Detect which cell encompasses the target text, then output its (X, Y) center coordinate. 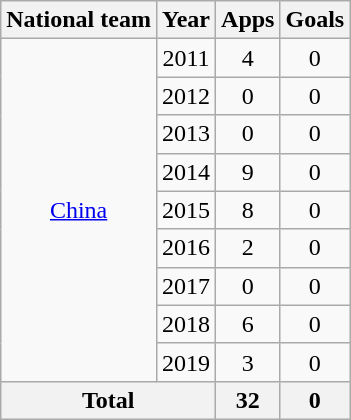
Goals (315, 20)
Total (108, 400)
8 (248, 210)
2018 (186, 324)
2014 (186, 172)
32 (248, 400)
National team (79, 20)
6 (248, 324)
2012 (186, 96)
2017 (186, 286)
2 (248, 248)
China (79, 210)
9 (248, 172)
2011 (186, 58)
2015 (186, 210)
Apps (248, 20)
2019 (186, 362)
Year (186, 20)
3 (248, 362)
2013 (186, 134)
4 (248, 58)
2016 (186, 248)
